Return (x, y) of the center of cell containing provided text 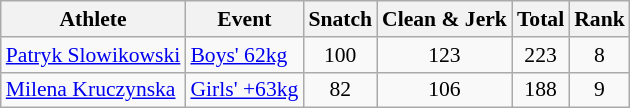
100 (340, 55)
9 (600, 90)
Athlete (94, 19)
82 (340, 90)
8 (600, 55)
Girls' +63kg (244, 90)
223 (540, 55)
Patryk Slowikowski (94, 55)
Clean & Jerk (444, 19)
Boys' 62kg (244, 55)
Event (244, 19)
123 (444, 55)
Snatch (340, 19)
Milena Kruczynska (94, 90)
188 (540, 90)
Rank (600, 19)
Total (540, 19)
106 (444, 90)
